Return the [x, y] coordinate for the center point of the cell that contains the specified text.  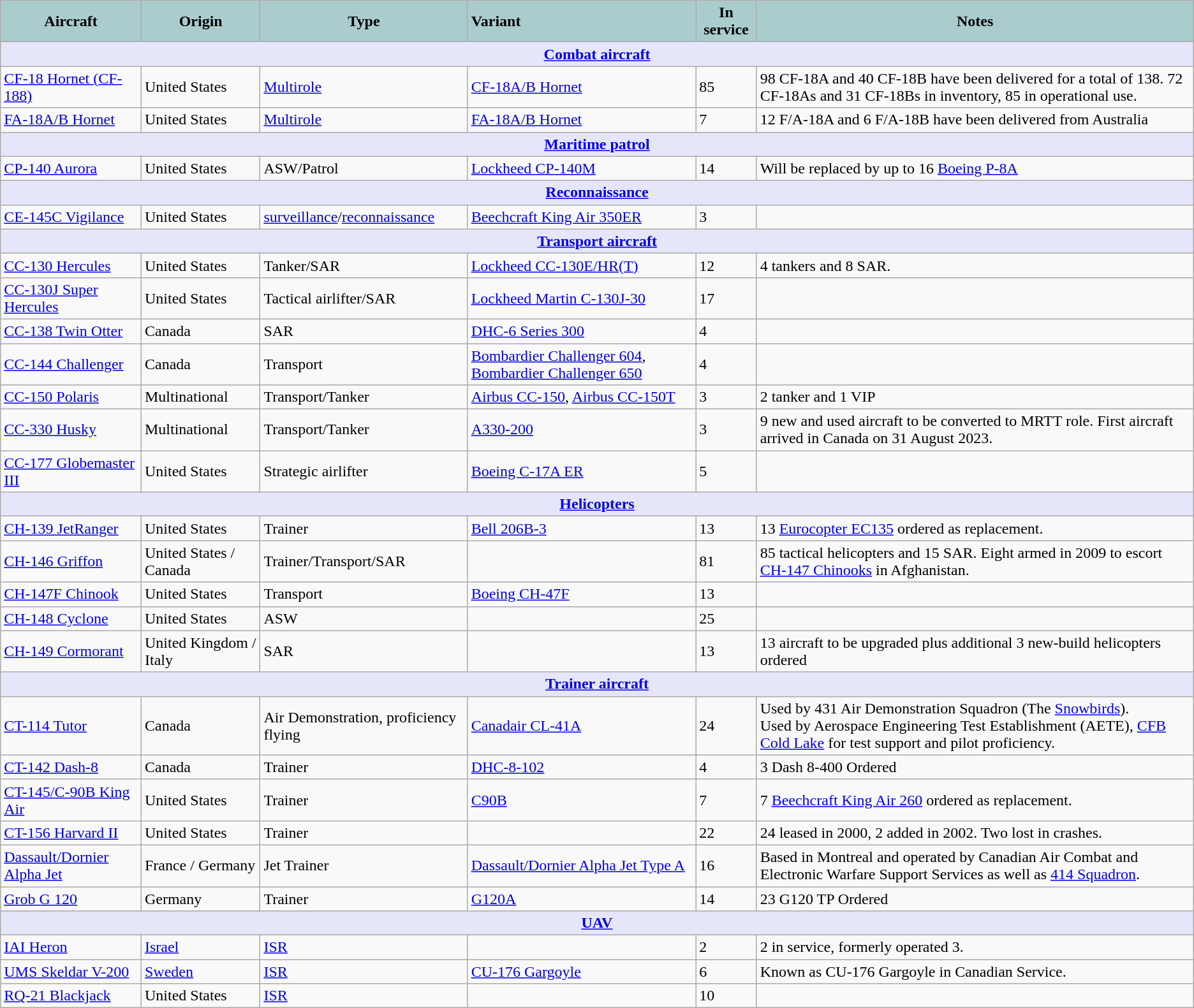
Airbus CC-150, Airbus CC-150T [582, 397]
In service [726, 22]
CH-149 Cormorant [71, 652]
Reconnaissance [597, 193]
5 [726, 472]
CE-145C Vigilance [71, 217]
CC-138 Twin Otter [71, 331]
UMS Skeldar V-200 [71, 972]
13 Eurocopter EC135 ordered as replacement. [975, 529]
Origin [200, 22]
13 aircraft to be upgraded plus additional 3 new-build helicopters ordered [975, 652]
Lockheed Martin C-130J-30 [582, 298]
ASW [364, 618]
Combat aircraft [597, 54]
CT-142 Dash-8 [71, 767]
Notes [975, 22]
CF-18A/B Hornet [582, 87]
12 [726, 265]
G120A [582, 898]
Bell 206B-3 [582, 529]
Trainer/Transport/SAR [364, 561]
UAV [597, 923]
DHC-6 Series 300 [582, 331]
Canadair CL-41A [582, 726]
Tactical airlifter/SAR [364, 298]
17 [726, 298]
Bombardier Challenger 604, Bombardier Challenger 650 [582, 363]
2 tanker and 1 VIP [975, 397]
Tanker/SAR [364, 265]
Known as CU-176 Gargoyle in Canadian Service. [975, 972]
Transport aircraft [597, 241]
Strategic airlifter [364, 472]
A330-200 [582, 430]
3 Dash 8-400 Ordered [975, 767]
85 tactical helicopters and 15 SAR. Eight armed in 2009 to escort CH-147 Chinooks in Afghanistan. [975, 561]
Air Demonstration, proficiency flying [364, 726]
Dassault/Dornier Alpha Jet [71, 866]
Helicopters [597, 504]
Beechcraft King Air 350ER [582, 217]
2 [726, 947]
Boeing C-17A ER [582, 472]
CH-148 Cyclone [71, 618]
16 [726, 866]
ASW/Patrol [364, 168]
CT-156 Harvard II [71, 833]
Sweden [200, 972]
98 CF-18A and 40 CF-18B have been delivered for a total of 138. 72 CF-18As and 31 CF-18Bs in inventory, 85 in operational use. [975, 87]
24 [726, 726]
C90B [582, 800]
Dassault/Dornier Alpha Jet Type A [582, 866]
9 new and used aircraft to be converted to MRTT role. First aircraft arrived in Canada on 31 August 2023. [975, 430]
81 [726, 561]
CP-140 Aurora [71, 168]
2 in service, formerly operated 3. [975, 947]
4 tankers and 8 SAR. [975, 265]
Germany [200, 898]
7 Beechcraft King Air 260 ordered as replacement. [975, 800]
CC-177 Globemaster III [71, 472]
Type [364, 22]
CC-330 Husky [71, 430]
CC-130 Hercules [71, 265]
CU-176 Gargoyle [582, 972]
Jet Trainer [364, 866]
United States / Canada [200, 561]
DHC-8-102 [582, 767]
Variant [582, 22]
Boeing CH-47F [582, 594]
CH-139 JetRanger [71, 529]
CH-147F Chinook [71, 594]
23 G120 TP Ordered [975, 898]
22 [726, 833]
85 [726, 87]
IAI Heron [71, 947]
CH-146 Griffon [71, 561]
CT-145/C-90B King Air [71, 800]
RQ-21 Blackjack [71, 996]
CT-114 Tutor [71, 726]
surveillance/reconnaissance [364, 217]
25 [726, 618]
10 [726, 996]
Maritime patrol [597, 144]
CC-130J Super Hercules [71, 298]
CC-144 Challenger [71, 363]
Aircraft [71, 22]
France / Germany [200, 866]
CC-150 Polaris [71, 397]
Grob G 120 [71, 898]
Trainer aircraft [597, 684]
6 [726, 972]
24 leased in 2000, 2 added in 2002. Two lost in crashes. [975, 833]
Lockheed CP-140M [582, 168]
Lockheed CC-130E/HR(T) [582, 265]
CF-18 Hornet (CF-188) [71, 87]
United Kingdom / Italy [200, 652]
Israel [200, 947]
Will be replaced by up to 16 Boeing P-8A [975, 168]
12 F/A-18A and 6 F/A-18B have been delivered from Australia [975, 120]
Based in Montreal and operated by Canadian Air Combat and Electronic Warfare Support Services as well as 414 Squadron. [975, 866]
